Search for the cell housing the specified text and yield its (x, y) center coordinate. 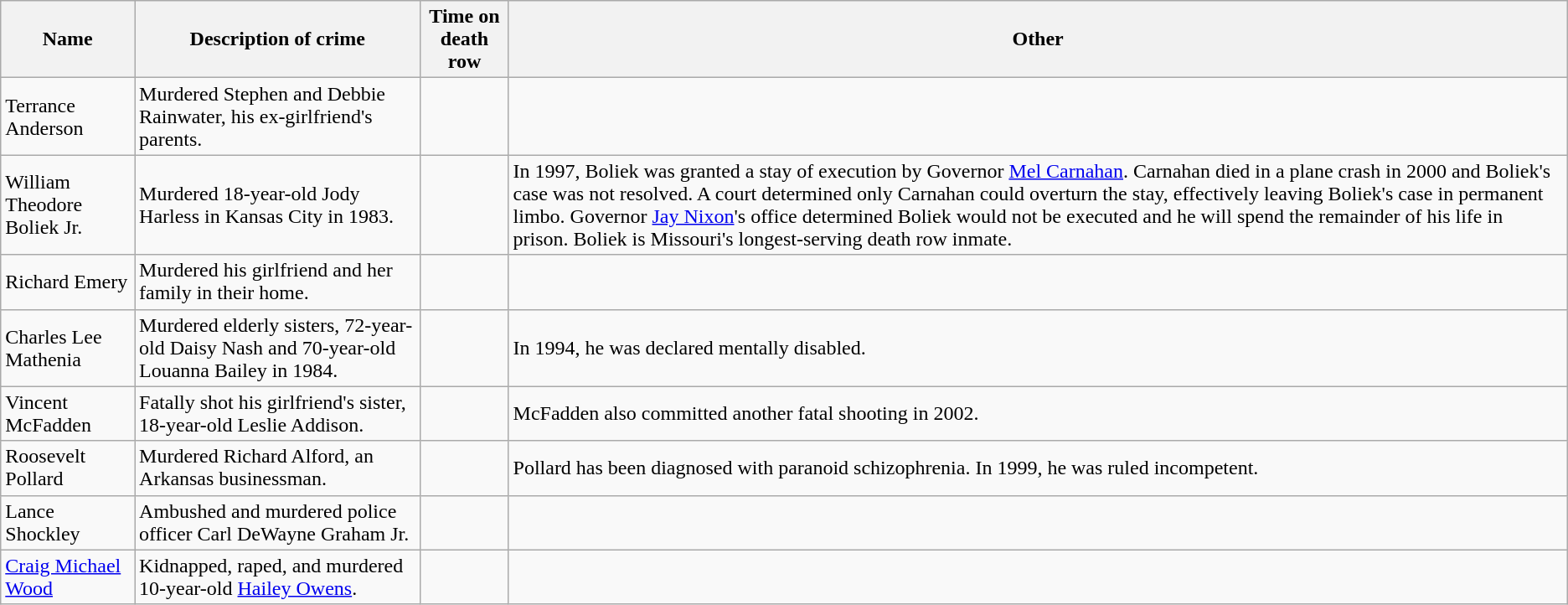
Ambushed and murdered police officer Carl DeWayne Graham Jr. (278, 523)
Kidnapped, raped, and murdered 10-year-old Hailey Owens. (278, 577)
Craig Michael Wood (68, 577)
Vincent McFadden (68, 414)
Pollard has been diagnosed with paranoid schizophrenia. In 1999, he was ruled incompetent. (1038, 468)
Murdered his girlfriend and her family in their home. (278, 282)
William Theodore Boliek Jr. (68, 204)
Murdered Richard Alford, an Arkansas businessman. (278, 468)
Roosevelt Pollard (68, 468)
Murdered Stephen and Debbie Rainwater, his ex-girlfriend's parents. (278, 116)
McFadden also committed another fatal shooting in 2002. (1038, 414)
Fatally shot his girlfriend's sister, 18-year-old Leslie Addison. (278, 414)
Description of crime (278, 39)
Richard Emery (68, 282)
Name (68, 39)
Murdered 18-year-old Jody Harless in Kansas City in 1983. (278, 204)
Lance Shockley (68, 523)
Charles Lee Mathenia (68, 348)
Terrance Anderson (68, 116)
Other (1038, 39)
Time on death row (464, 39)
Murdered elderly sisters, 72-year-old Daisy Nash and 70-year-old Louanna Bailey in 1984. (278, 348)
In 1994, he was declared mentally disabled. (1038, 348)
